Pinpoint the cell where the given text exists, returning its [x, y] midpoint coordinate. 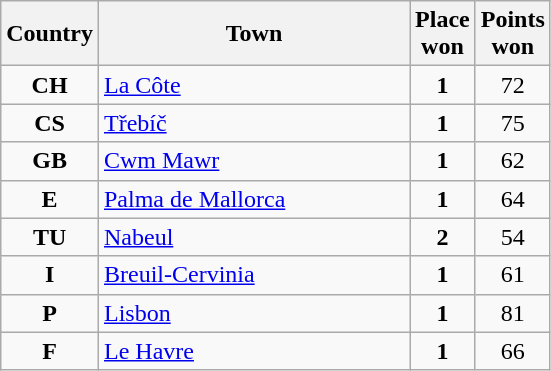
81 [512, 313]
54 [512, 237]
E [50, 199]
GB [50, 161]
2 [443, 237]
64 [512, 199]
61 [512, 275]
62 [512, 161]
Cwm Mawr [254, 161]
CH [50, 85]
Town [254, 34]
66 [512, 351]
La Côte [254, 85]
P [50, 313]
Třebíč [254, 123]
Breuil-Cervinia [254, 275]
Le Havre [254, 351]
CS [50, 123]
Country [50, 34]
Points won [512, 34]
I [50, 275]
TU [50, 237]
Lisbon [254, 313]
Place won [443, 34]
F [50, 351]
Palma de Mallorca [254, 199]
72 [512, 85]
75 [512, 123]
Nabeul [254, 237]
